Capture the cell that displays the provided text and extract its [X, Y] central coordinate. 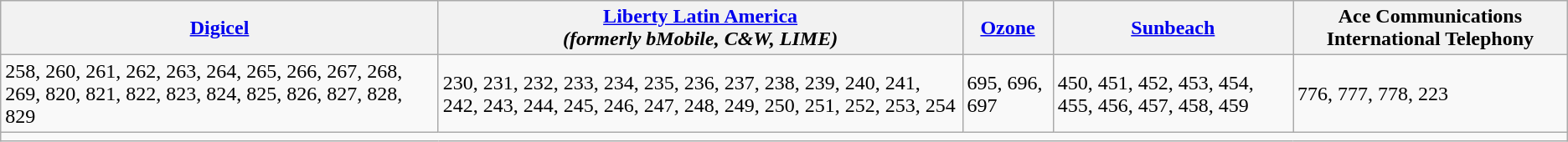
Ace Communications International Telephony [1431, 28]
Ozone [1008, 28]
Liberty Latin America(formerly bMobile, C&W, LIME) [700, 28]
695, 696, 697 [1008, 94]
Sunbeach [1173, 28]
776, 777, 778, 223 [1431, 94]
450, 451, 452, 453, 454, 455, 456, 457, 458, 459 [1173, 94]
258, 260, 261, 262, 263, 264, 265, 266, 267, 268, 269, 820, 821, 822, 823, 824, 825, 826, 827, 828, 829 [219, 94]
Digicel [219, 28]
230, 231, 232, 233, 234, 235, 236, 237, 238, 239, 240, 241, 242, 243, 244, 245, 246, 247, 248, 249, 250, 251, 252, 253, 254 [700, 94]
